Find where the given text appears and provide that cell's center as (x, y) coordinate. 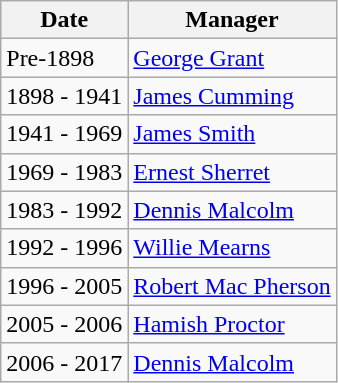
1898 - 1941 (64, 96)
1983 - 1992 (64, 210)
Manager (232, 20)
James Cumming (232, 96)
1941 - 1969 (64, 134)
2005 - 2006 (64, 324)
1969 - 1983 (64, 172)
George Grant (232, 58)
Robert Mac Pherson (232, 286)
1992 - 1996 (64, 248)
James Smith (232, 134)
Willie Mearns (232, 248)
Hamish Proctor (232, 324)
Pre-1898 (64, 58)
1996 - 2005 (64, 286)
2006 - 2017 (64, 362)
Date (64, 20)
Ernest Sherret (232, 172)
